Extract the (x, y) coordinate from the center of the cell holding the provided text.  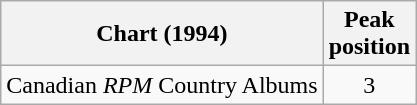
Peakposition (369, 34)
Chart (1994) (162, 34)
Canadian RPM Country Albums (162, 85)
3 (369, 85)
